Return [x, y] of the center of cell containing provided text 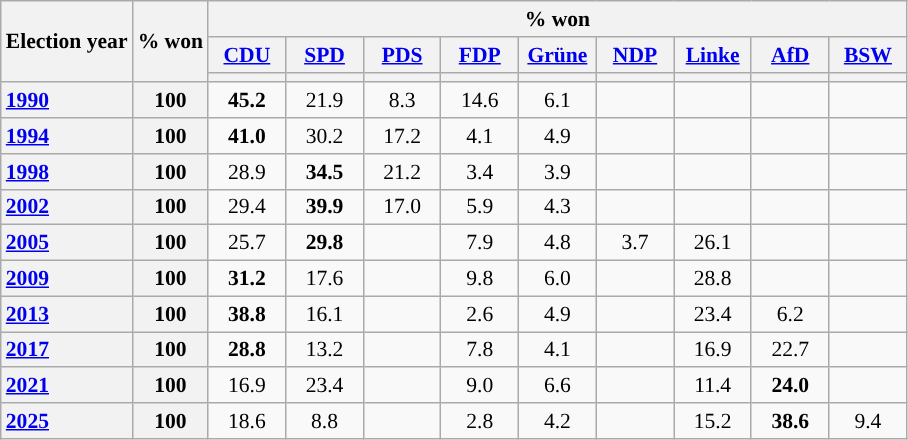
9.0 [480, 386]
3.4 [480, 172]
8.3 [402, 101]
39.9 [325, 207]
13.2 [325, 350]
38.6 [790, 421]
1994 [67, 136]
11.4 [713, 386]
Grüne [558, 55]
4.8 [558, 243]
28.9 [247, 172]
29.4 [247, 207]
5.9 [480, 207]
2009 [67, 279]
4.2 [558, 421]
7.9 [480, 243]
6.6 [558, 386]
SPD [325, 55]
FDP [480, 55]
30.2 [325, 136]
22.7 [790, 350]
16.1 [325, 314]
7.8 [480, 350]
31.2 [247, 279]
CDU [247, 55]
34.5 [325, 172]
BSW [868, 55]
2.8 [480, 421]
1998 [67, 172]
3.9 [558, 172]
9.8 [480, 279]
2.6 [480, 314]
4.3 [558, 207]
PDS [402, 55]
18.6 [247, 421]
38.8 [247, 314]
2021 [67, 386]
1990 [67, 101]
Linke [713, 55]
29.8 [325, 243]
14.6 [480, 101]
3.7 [635, 243]
2002 [67, 207]
8.8 [325, 421]
6.1 [558, 101]
21.9 [325, 101]
21.2 [402, 172]
45.2 [247, 101]
2025 [67, 421]
17.2 [402, 136]
Election year [67, 42]
17.6 [325, 279]
26.1 [713, 243]
2005 [67, 243]
6.2 [790, 314]
41.0 [247, 136]
6.0 [558, 279]
AfD [790, 55]
9.4 [868, 421]
15.2 [713, 421]
25.7 [247, 243]
2013 [67, 314]
24.0 [790, 386]
17.0 [402, 207]
NDP [635, 55]
2017 [67, 350]
